Return the [x, y] coordinate for the center point of the cell that contains the specified text.  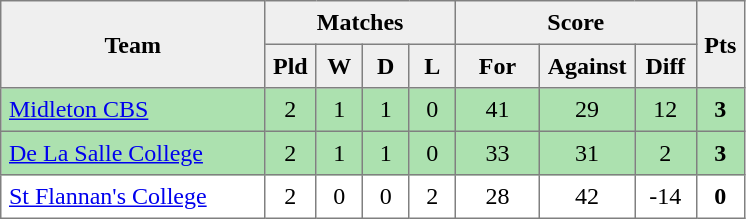
12 [666, 110]
Against [586, 66]
W [339, 66]
41 [497, 110]
Score [576, 23]
L [432, 66]
-14 [666, 197]
42 [586, 197]
St Flannan's College [133, 197]
Team [133, 44]
33 [497, 153]
D [385, 66]
De La Salle College [133, 153]
Pld [290, 66]
29 [586, 110]
28 [497, 197]
Matches [360, 23]
Diff [666, 66]
31 [586, 153]
Pts [720, 44]
Midleton CBS [133, 110]
For [497, 66]
